Determine the [x, y] coordinate at the center of the cell enclosing the given text.  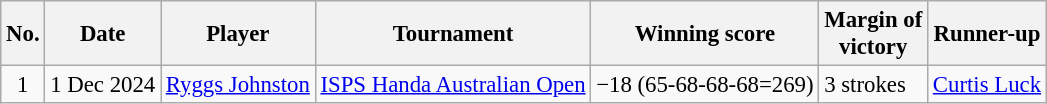
Margin ofvictory [874, 34]
1 Dec 2024 [103, 85]
Player [238, 34]
Runner-up [988, 34]
Date [103, 34]
Winning score [705, 34]
−18 (65-68-68-68=269) [705, 85]
3 strokes [874, 85]
ISPS Handa Australian Open [453, 85]
No. [23, 34]
Tournament [453, 34]
Ryggs Johnston [238, 85]
1 [23, 85]
Curtis Luck [988, 85]
